Provide the (X, Y) coordinate of the cell's center where the given text is located.  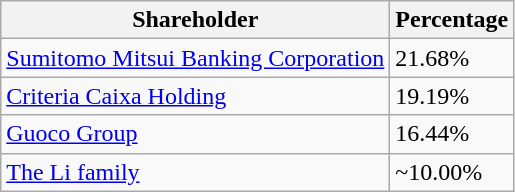
Sumitomo Mitsui Banking Corporation (196, 58)
16.44% (452, 134)
21.68% (452, 58)
Guoco Group (196, 134)
Criteria Caixa Holding (196, 96)
~10.00% (452, 172)
Percentage (452, 20)
19.19% (452, 96)
Shareholder (196, 20)
The Li family (196, 172)
